Pinpoint the cell where the given text exists, returning its (x, y) midpoint coordinate. 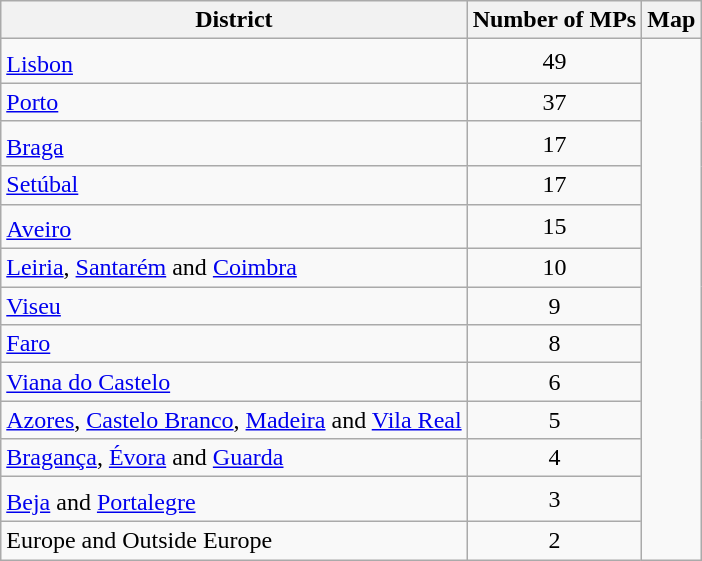
9 (554, 306)
Map (672, 20)
Azores, Castelo Branco, Madeira and Vila Real (234, 420)
District (234, 20)
Lisbon (234, 62)
Porto (234, 102)
49 (554, 62)
6 (554, 382)
3 (554, 500)
15 (554, 226)
Setúbal (234, 185)
4 (554, 458)
8 (554, 344)
Bragança, Évora and Guarda (234, 458)
Braga (234, 144)
Viseu (234, 306)
2 (554, 541)
37 (554, 102)
Leiria, Santarém and Coimbra (234, 268)
5 (554, 420)
Number of MPs (554, 20)
Aveiro (234, 226)
10 (554, 268)
Faro (234, 344)
Beja and Portalegre (234, 500)
Europe and Outside Europe (234, 541)
Viana do Castelo (234, 382)
